Return [X, Y] of the center of cell containing provided text 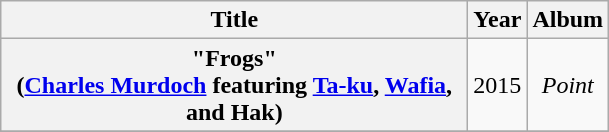
Year [498, 20]
Album [568, 20]
Point [568, 85]
2015 [498, 85]
"Frogs"(Charles Murdoch featuring Ta-ku, Wafia, and Hak) [234, 85]
Title [234, 20]
